Return the [X, Y] coordinate for the center point of the cell that contains the specified text.  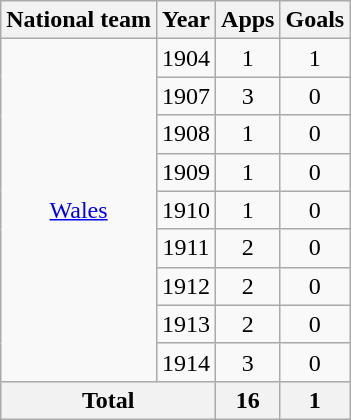
1904 [186, 58]
1912 [186, 286]
16 [248, 400]
National team [79, 20]
1911 [186, 248]
Total [108, 400]
1909 [186, 172]
1910 [186, 210]
1914 [186, 362]
Wales [79, 210]
Apps [248, 20]
1908 [186, 134]
1907 [186, 96]
1913 [186, 324]
Goals [315, 20]
Year [186, 20]
